Scan for the cell matching the given text and deliver its [x, y] coordinate at center. 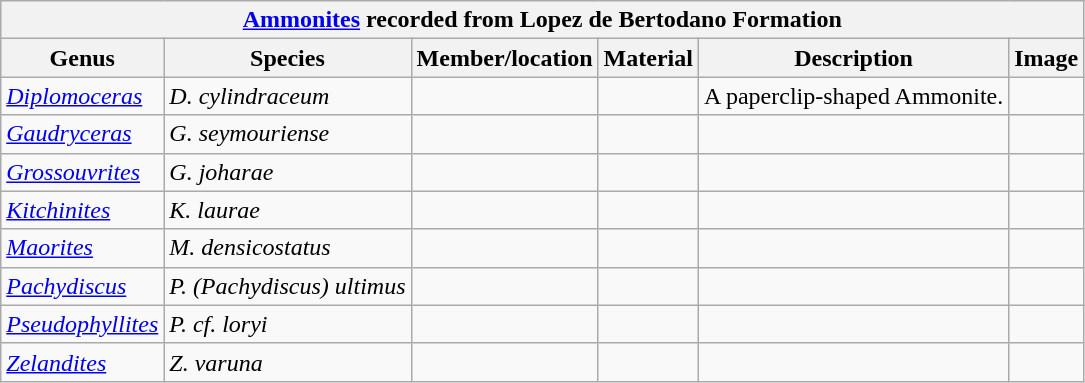
M. densicostatus [288, 248]
Zelandites [82, 362]
K. laurae [288, 210]
D. cylindraceum [288, 96]
Diplomoceras [82, 96]
Ammonites recorded from Lopez de Bertodano Formation [542, 20]
G. seymouriense [288, 134]
A paperclip-shaped Ammonite. [853, 96]
Member/location [504, 58]
Material [648, 58]
Grossouvrites [82, 172]
Maorites [82, 248]
Pseudophyllites [82, 324]
Gaudryceras [82, 134]
Kitchinites [82, 210]
Pachydiscus [82, 286]
P. (Pachydiscus) ultimus [288, 286]
Species [288, 58]
Genus [82, 58]
G. joharae [288, 172]
Z. varuna [288, 362]
Description [853, 58]
Image [1046, 58]
P. cf. loryi [288, 324]
